Scan for the cell matching the given text and deliver its (x, y) coordinate at center. 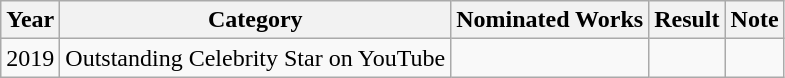
Year (30, 20)
Outstanding Celebrity Star on YouTube (256, 58)
Nominated Works (550, 20)
2019 (30, 58)
Result (687, 20)
Note (754, 20)
Category (256, 20)
